Find where the given text appears and provide that cell's center as (x, y) coordinate. 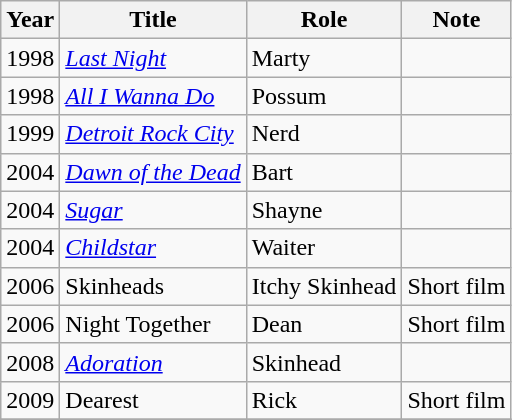
Dean (324, 324)
Childstar (153, 248)
Role (324, 20)
Waiter (324, 248)
Rick (324, 400)
Itchy Skinhead (324, 286)
Skinheads (153, 286)
Detroit Rock City (153, 134)
Shayne (324, 210)
2009 (30, 400)
1999 (30, 134)
Title (153, 20)
2008 (30, 362)
Bart (324, 172)
Possum (324, 96)
All I Wanna Do (153, 96)
Skinhead (324, 362)
Year (30, 20)
Note (456, 20)
Sugar (153, 210)
Adoration (153, 362)
Dawn of the Dead (153, 172)
Nerd (324, 134)
Dearest (153, 400)
Last Night (153, 58)
Night Together (153, 324)
Marty (324, 58)
